Capture the cell that displays the provided text and extract its [X, Y] central coordinate. 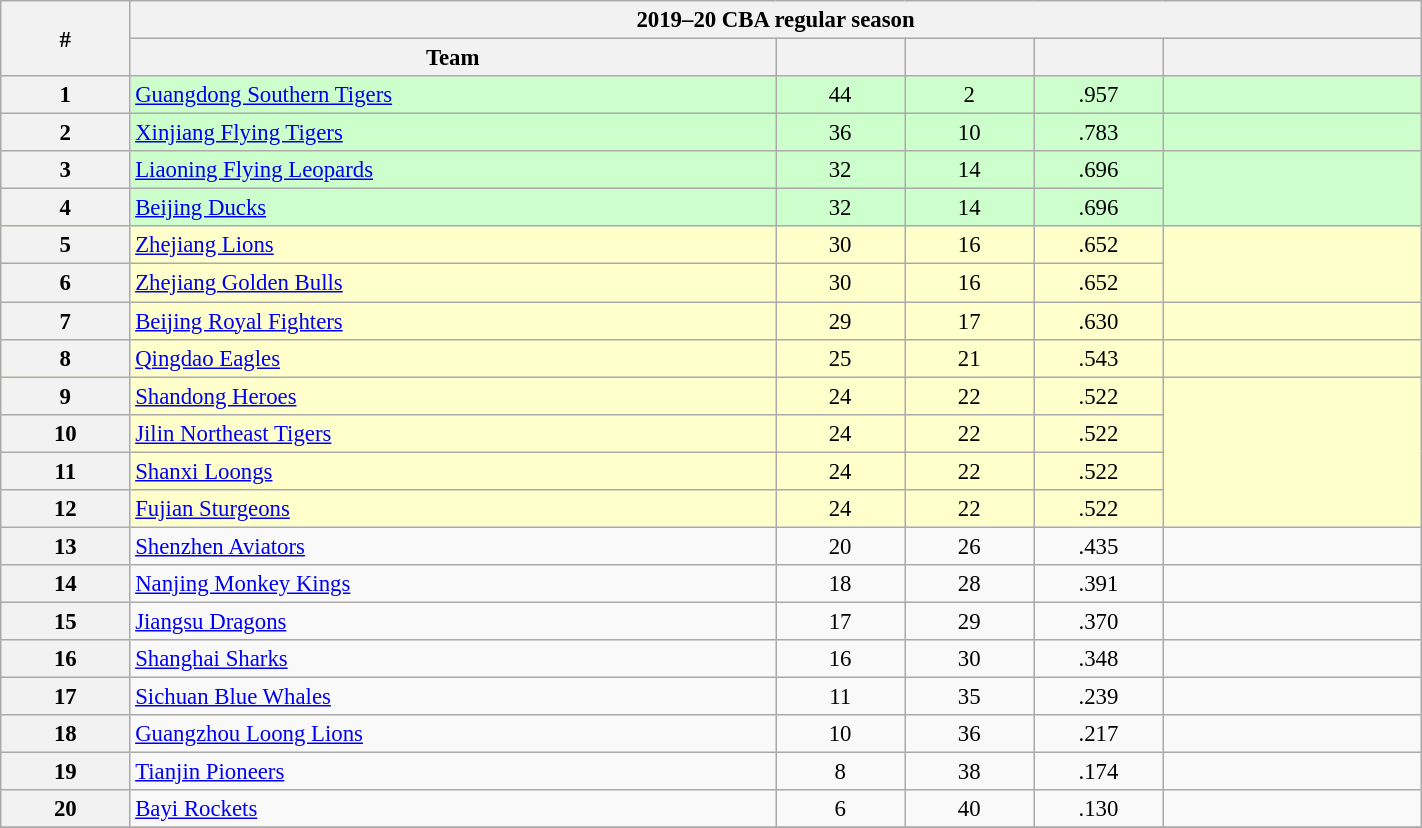
21 [970, 358]
2019–20 CBA regular season [776, 20]
.630 [1098, 321]
7 [66, 321]
15 [66, 621]
.957 [1098, 95]
44 [840, 95]
Beijing Royal Fighters [453, 321]
.239 [1098, 697]
.391 [1098, 584]
Jiangsu Dragons [453, 621]
Nanjing Monkey Kings [453, 584]
Bayi Rockets [453, 809]
13 [66, 546]
Qingdao Eagles [453, 358]
Team [453, 58]
5 [66, 245]
Jilin Northeast Tigers [453, 433]
.783 [1098, 133]
19 [66, 772]
Guangzhou Loong Lions [453, 734]
.130 [1098, 809]
12 [66, 509]
.348 [1098, 659]
35 [970, 697]
38 [970, 772]
.370 [1098, 621]
Beijing Ducks [453, 208]
Guangdong Southern Tigers [453, 95]
1 [66, 95]
Zhejiang Lions [453, 245]
.217 [1098, 734]
.174 [1098, 772]
Shandong Heroes [453, 396]
# [66, 38]
Tianjin Pioneers [453, 772]
Xinjiang Flying Tigers [453, 133]
Shanxi Loongs [453, 471]
Zhejiang Golden Bulls [453, 283]
.543 [1098, 358]
Liaoning Flying Leopards [453, 170]
Shenzhen Aviators [453, 546]
4 [66, 208]
Shanghai Sharks [453, 659]
Fujian Sturgeons [453, 509]
28 [970, 584]
40 [970, 809]
25 [840, 358]
Sichuan Blue Whales [453, 697]
3 [66, 170]
26 [970, 546]
.435 [1098, 546]
9 [66, 396]
